Identify which cell holds the provided text, then report its (x, y) central coordinate. 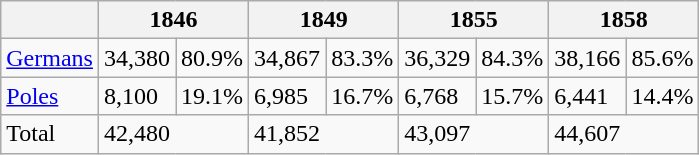
34,867 (288, 58)
1849 (324, 20)
38,166 (588, 58)
83.3% (362, 58)
41,852 (324, 134)
Total (50, 134)
15.7% (512, 96)
19.1% (212, 96)
1846 (173, 20)
14.4% (662, 96)
6,768 (438, 96)
84.3% (512, 58)
42,480 (173, 134)
Germans (50, 58)
85.6% (662, 58)
34,380 (136, 58)
8,100 (136, 96)
6,985 (288, 96)
1855 (474, 20)
36,329 (438, 58)
43,097 (474, 134)
44,607 (624, 134)
16.7% (362, 96)
1858 (624, 20)
80.9% (212, 58)
6,441 (588, 96)
Poles (50, 96)
